Return the [x, y] coordinate for the center point of the cell that contains the specified text.  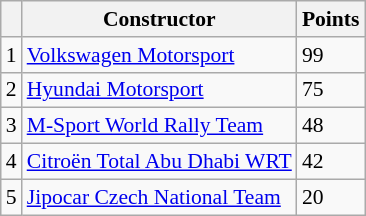
5 [12, 197]
1 [12, 55]
Citroën Total Abu Dhabi WRT [160, 162]
42 [331, 162]
Jipocar Czech National Team [160, 197]
Hyundai Motorsport [160, 90]
4 [12, 162]
3 [12, 126]
2 [12, 90]
48 [331, 126]
20 [331, 197]
M-Sport World Rally Team [160, 126]
99 [331, 55]
Volkswagen Motorsport [160, 55]
Constructor [160, 19]
75 [331, 90]
Points [331, 19]
